Extract the [X, Y] coordinate from the center of the cell holding the provided text.  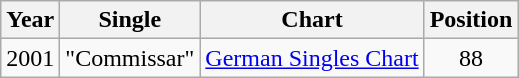
Chart [312, 20]
Position [471, 20]
"Commissar" [130, 58]
88 [471, 58]
2001 [30, 58]
Year [30, 20]
Single [130, 20]
German Singles Chart [312, 58]
